Pinpoint the cell where the given text exists, returning its [x, y] midpoint coordinate. 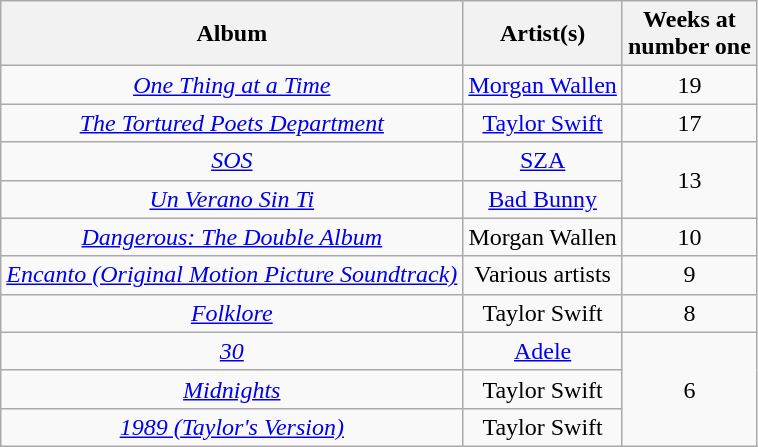
1989 (Taylor's Version) [232, 427]
13 [689, 180]
Bad Bunny [543, 199]
Album [232, 34]
Un Verano Sin Ti [232, 199]
Artist(s) [543, 34]
One Thing at a Time [232, 85]
6 [689, 389]
9 [689, 275]
Folklore [232, 313]
SOS [232, 161]
SZA [543, 161]
The Tortured Poets Department [232, 123]
Various artists [543, 275]
Adele [543, 351]
10 [689, 237]
8 [689, 313]
Weeks atnumber one [689, 34]
Midnights [232, 389]
Encanto (Original Motion Picture Soundtrack) [232, 275]
30 [232, 351]
19 [689, 85]
Dangerous: The Double Album [232, 237]
17 [689, 123]
